Search for the cell housing the specified text and yield its [X, Y] center coordinate. 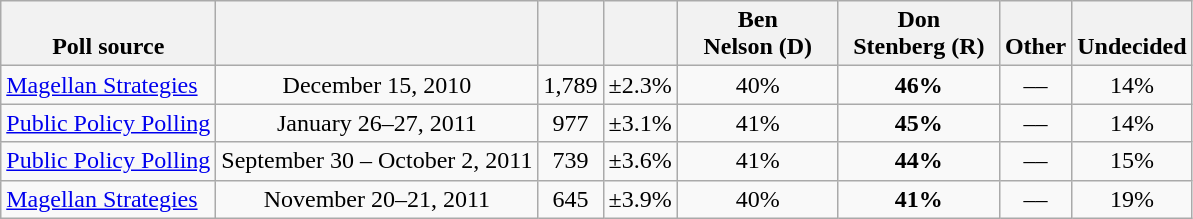
±2.3% [640, 85]
977 [570, 123]
DonStenberg (R) [918, 34]
19% [1132, 199]
September 30 – October 2, 2011 [377, 161]
±3.1% [640, 123]
46% [918, 85]
BenNelson (D) [758, 34]
December 15, 2010 [377, 85]
45% [918, 123]
Other [1035, 34]
15% [1132, 161]
44% [918, 161]
January 26–27, 2011 [377, 123]
November 20–21, 2011 [377, 199]
Poll source [108, 34]
±3.6% [640, 161]
Undecided [1132, 34]
1,789 [570, 85]
645 [570, 199]
739 [570, 161]
±3.9% [640, 199]
